Detect which cell encompasses the target text, then output its (x, y) center coordinate. 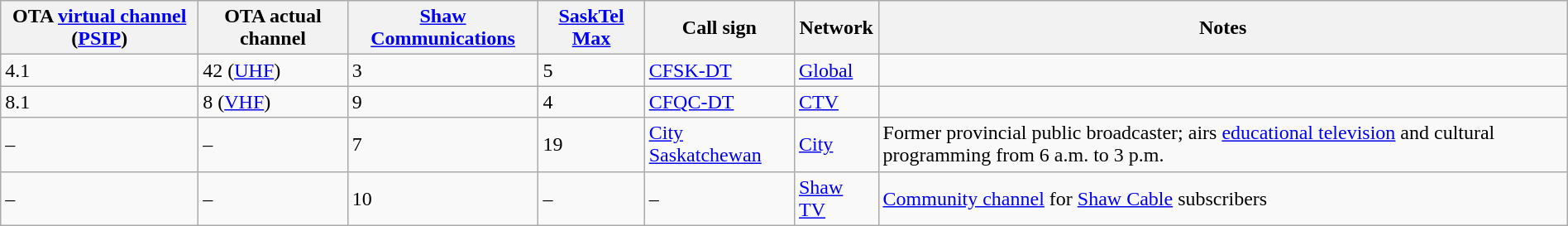
SaskTel Max (591, 28)
42 (UHF) (273, 70)
OTA virtual channel (PSIP) (99, 28)
City Saskatchewan (719, 144)
Call sign (719, 28)
OTA actual channel (273, 28)
Shaw TV (836, 199)
CTV (836, 102)
4.1 (99, 70)
8.1 (99, 102)
19 (591, 144)
8 (VHF) (273, 102)
10 (443, 199)
7 (443, 144)
Former provincial public broadcaster; airs educational television and cultural programming from 6 a.m. to 3 p.m. (1222, 144)
Global (836, 70)
Network (836, 28)
City (836, 144)
Shaw Communications (443, 28)
Community channel for Shaw Cable subscribers (1222, 199)
CFSK-DT (719, 70)
3 (443, 70)
4 (591, 102)
5 (591, 70)
Notes (1222, 28)
9 (443, 102)
CFQC-DT (719, 102)
